Provide the (X, Y) coordinate of the cell's center where the given text is located.  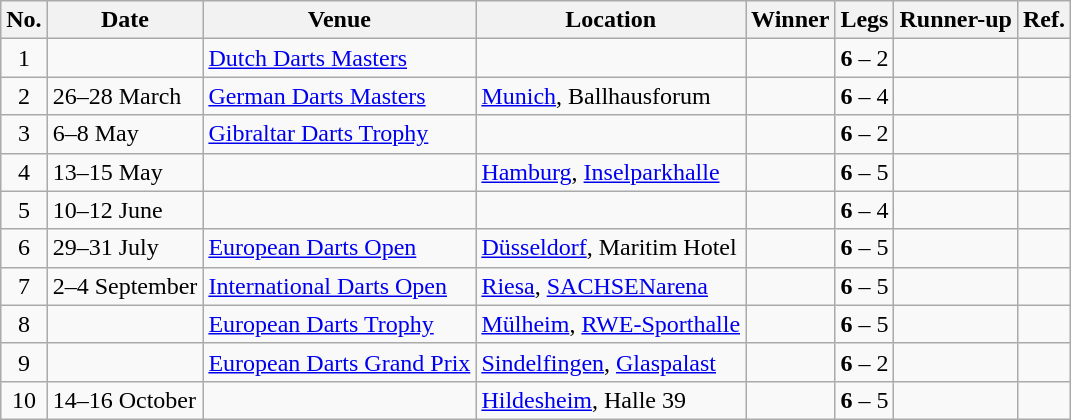
Düsseldorf, Maritim Hotel (611, 248)
Legs (864, 20)
Riesa, SACHSENarena (611, 286)
9 (24, 362)
Sindelfingen, Glaspalast (611, 362)
European Darts Open (340, 248)
26–28 March (125, 96)
Munich, Ballhausforum (611, 96)
Date (125, 20)
2–4 September (125, 286)
14–16 October (125, 400)
European Darts Trophy (340, 324)
1 (24, 58)
10 (24, 400)
7 (24, 286)
2 (24, 96)
Venue (340, 20)
International Darts Open (340, 286)
Dutch Darts Masters (340, 58)
German Darts Masters (340, 96)
Hamburg, Inselparkhalle (611, 172)
10–12 June (125, 210)
6–8 May (125, 134)
29–31 July (125, 248)
Gibraltar Darts Trophy (340, 134)
5 (24, 210)
8 (24, 324)
Runner-up (956, 20)
Mülheim, RWE-Sporthalle (611, 324)
13–15 May (125, 172)
4 (24, 172)
6 (24, 248)
Location (611, 20)
Winner (790, 20)
No. (24, 20)
Ref. (1044, 20)
Hildesheim, Halle 39 (611, 400)
3 (24, 134)
European Darts Grand Prix (340, 362)
